Extract the (x, y) coordinate from the center of the cell holding the provided text.  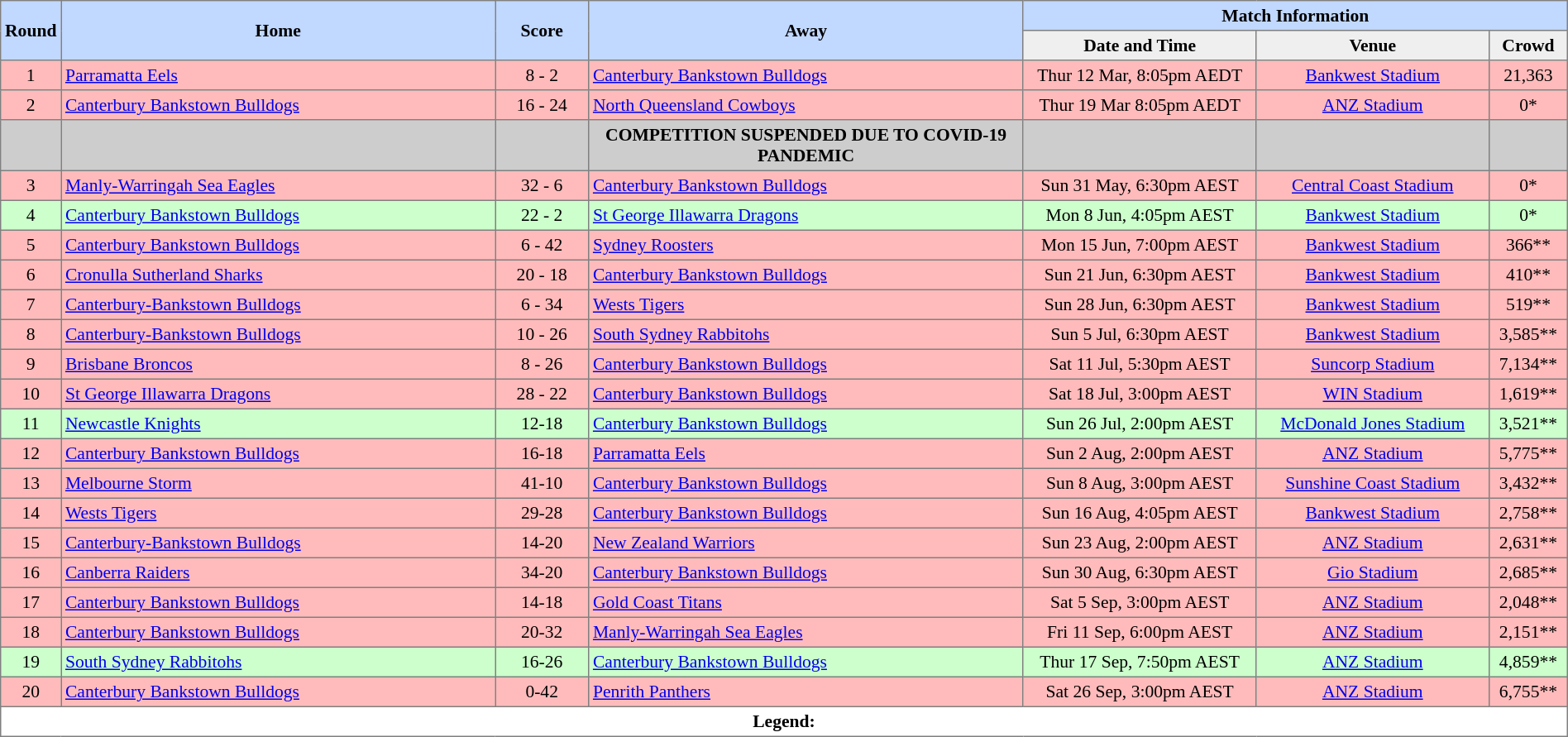
19 (31, 662)
McDonald Jones Stadium (1373, 424)
Score (543, 31)
2,631** (1528, 543)
Sun 16 Aug, 4:05pm AEST (1140, 513)
Brisbane Broncos (278, 364)
Sun 26 Jul, 2:00pm AEST (1140, 424)
Thur 12 Mar, 8:05pm AEDT (1140, 75)
Thur 17 Sep, 7:50pm AEST (1140, 662)
North Queensland Cowboys (806, 105)
2,048** (1528, 602)
7,134** (1528, 364)
20 - 18 (543, 275)
4,859** (1528, 662)
29-28 (543, 513)
Melbourne Storm (278, 483)
10 - 26 (543, 334)
8 - 2 (543, 75)
16 (31, 572)
Match Information (1295, 16)
28 - 22 (543, 394)
Sun 8 Aug, 3:00pm AEST (1140, 483)
Sun 23 Aug, 2:00pm AEST (1140, 543)
0-42 (543, 692)
16 - 24 (543, 105)
6,755** (1528, 692)
Central Coast Stadium (1373, 185)
8 (31, 334)
Legend: (784, 721)
Sydney Roosters (806, 245)
Home (278, 31)
366** (1528, 245)
519** (1528, 304)
15 (31, 543)
4 (31, 215)
Away (806, 31)
Sun 30 Aug, 6:30pm AEST (1140, 572)
Gio Stadium (1373, 572)
6 - 34 (543, 304)
9 (31, 364)
16-26 (543, 662)
20-32 (543, 632)
14-18 (543, 602)
17 (31, 602)
Sat 26 Sep, 3:00pm AEST (1140, 692)
2,685** (1528, 572)
Penrith Panthers (806, 692)
21,363 (1528, 75)
New Zealand Warriors (806, 543)
Sun 31 May, 6:30pm AEST (1140, 185)
2 (31, 105)
14-20 (543, 543)
2,758** (1528, 513)
16-18 (543, 453)
11 (31, 424)
WIN Stadium (1373, 394)
Crowd (1528, 45)
10 (31, 394)
18 (31, 632)
41-10 (543, 483)
Fri 11 Sep, 6:00pm AEST (1140, 632)
410** (1528, 275)
1,619** (1528, 394)
1 (31, 75)
22 - 2 (543, 215)
Sun 5 Jul, 6:30pm AEST (1140, 334)
14 (31, 513)
Sat 18 Jul, 3:00pm AEST (1140, 394)
Suncorp Stadium (1373, 364)
Newcastle Knights (278, 424)
3,432** (1528, 483)
Sun 2 Aug, 2:00pm AEST (1140, 453)
3,585** (1528, 334)
Sun 21 Jun, 6:30pm AEST (1140, 275)
Date and Time (1140, 45)
34-20 (543, 572)
Mon 15 Jun, 7:00pm AEST (1140, 245)
Sat 5 Sep, 3:00pm AEST (1140, 602)
Canberra Raiders (278, 572)
7 (31, 304)
6 - 42 (543, 245)
12-18 (543, 424)
Gold Coast Titans (806, 602)
12 (31, 453)
Venue (1373, 45)
COMPETITION SUSPENDED DUE TO COVID-19 PANDEMIC (806, 146)
20 (31, 692)
Cronulla Sutherland Sharks (278, 275)
5 (31, 245)
5,775** (1528, 453)
Sun 28 Jun, 6:30pm AEST (1140, 304)
13 (31, 483)
8 - 26 (543, 364)
2,151** (1528, 632)
Round (31, 31)
32 - 6 (543, 185)
6 (31, 275)
Mon 8 Jun, 4:05pm AEST (1140, 215)
Thur 19 Mar 8:05pm AEDT (1140, 105)
3 (31, 185)
Sunshine Coast Stadium (1373, 483)
3,521** (1528, 424)
Sat 11 Jul, 5:30pm AEST (1140, 364)
